For the text-containing cell, return its midpoint in [x, y] coordinate format. 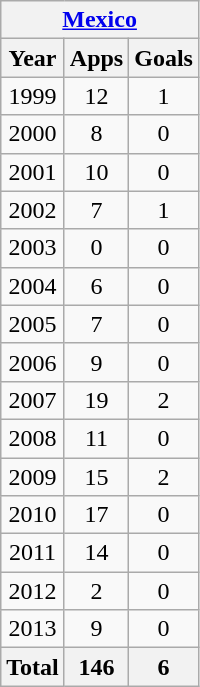
2001 [33, 172]
2003 [33, 248]
2000 [33, 134]
146 [96, 667]
2009 [33, 477]
2005 [33, 324]
1999 [33, 96]
8 [96, 134]
15 [96, 477]
2013 [33, 629]
Total [33, 667]
10 [96, 172]
Goals [164, 58]
2002 [33, 210]
19 [96, 400]
2010 [33, 515]
17 [96, 515]
2006 [33, 362]
2011 [33, 553]
2008 [33, 438]
Apps [96, 58]
11 [96, 438]
14 [96, 553]
Mexico [100, 20]
Year [33, 58]
2012 [33, 591]
12 [96, 96]
2007 [33, 400]
2004 [33, 286]
